Find where the given text appears and provide that cell's center as [x, y] coordinate. 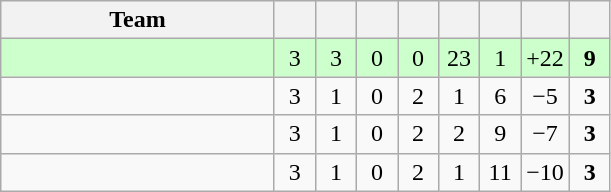
−10 [546, 172]
−5 [546, 96]
11 [500, 172]
23 [460, 58]
+22 [546, 58]
−7 [546, 134]
6 [500, 96]
Team [138, 20]
